Pinpoint the cell where the given text exists, returning its [x, y] midpoint coordinate. 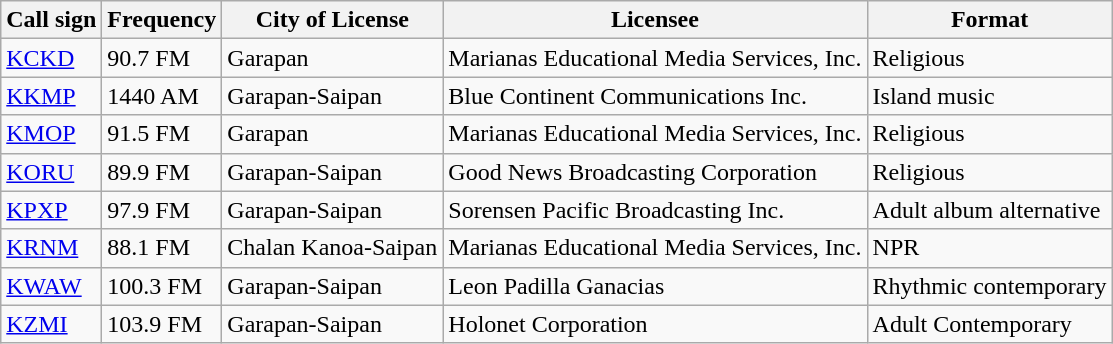
KORU [52, 172]
Blue Continent Communications Inc. [655, 96]
Adult album alternative [990, 210]
103.9 FM [162, 324]
Island music [990, 96]
88.1 FM [162, 248]
Holonet Corporation [655, 324]
89.9 FM [162, 172]
KCKD [52, 58]
Good News Broadcasting Corporation [655, 172]
City of License [332, 20]
Call sign [52, 20]
Adult Contemporary [990, 324]
1440 AM [162, 96]
KZMI [52, 324]
Frequency [162, 20]
KKMP [52, 96]
Licensee [655, 20]
KWAW [52, 286]
Leon Padilla Ganacias [655, 286]
Format [990, 20]
KRNM [52, 248]
100.3 FM [162, 286]
Chalan Kanoa-Saipan [332, 248]
KMOP [52, 134]
90.7 FM [162, 58]
Rhythmic contemporary [990, 286]
NPR [990, 248]
91.5 FM [162, 134]
KPXP [52, 210]
97.9 FM [162, 210]
Sorensen Pacific Broadcasting Inc. [655, 210]
